Output the (x, y) coordinate of the center of the cell containing the given text.  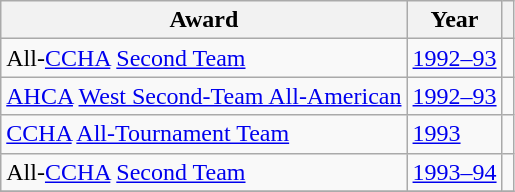
1993 (454, 134)
AHCA West Second-Team All-American (204, 96)
Award (204, 20)
Year (454, 20)
CCHA All-Tournament Team (204, 134)
1993–94 (454, 172)
